Pinpoint the cell where the given text exists, returning its [x, y] midpoint coordinate. 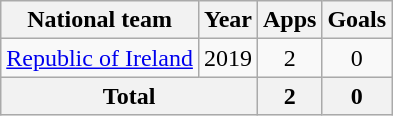
Republic of Ireland [100, 58]
Year [228, 20]
Apps [289, 20]
National team [100, 20]
Goals [357, 20]
2019 [228, 58]
Total [130, 96]
